Find where the given text appears and provide that cell's center as [X, Y] coordinate. 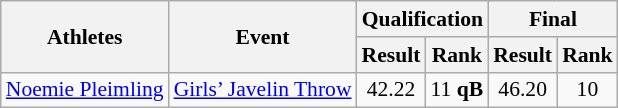
Final [552, 19]
Noemie Pleimling [85, 90]
42.22 [392, 90]
10 [588, 90]
11 qB [456, 90]
46.20 [522, 90]
Event [263, 36]
Qualification [423, 19]
Athletes [85, 36]
Girls’ Javelin Throw [263, 90]
